Search for the cell housing the specified text and yield its (x, y) center coordinate. 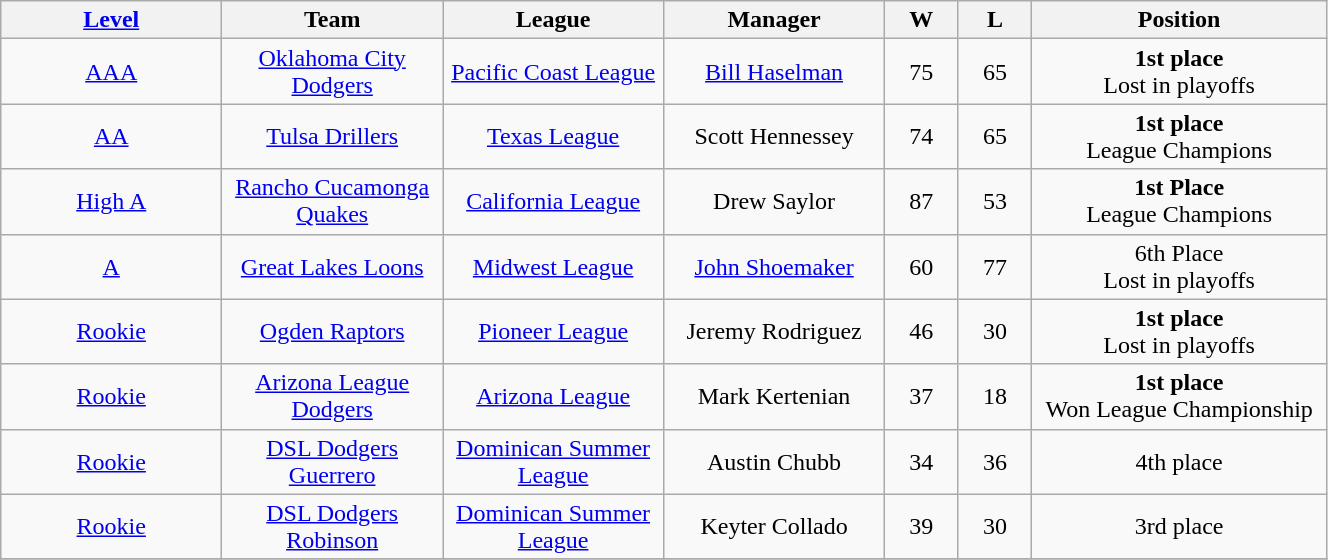
75 (922, 72)
Oklahoma City Dodgers (332, 72)
Austin Chubb (774, 462)
AAA (112, 72)
37 (922, 396)
1st place League Champions (1180, 136)
6th Place Lost in playoffs (1180, 266)
4th place (1180, 462)
39 (922, 526)
AA (112, 136)
3rd place (1180, 526)
Position (1180, 20)
Arizona League (554, 396)
W (922, 20)
Mark Kertenian (774, 396)
60 (922, 266)
League (554, 20)
Pacific Coast League (554, 72)
Team (332, 20)
Midwest League (554, 266)
Jeremy Rodriguez (774, 332)
High A (112, 202)
Level (112, 20)
77 (995, 266)
Keyter Collado (774, 526)
Tulsa Drillers (332, 136)
1st place Won League Championship (1180, 396)
DSL Dodgers Guerrero (332, 462)
36 (995, 462)
Rancho Cucamonga Quakes (332, 202)
Bill Haselman (774, 72)
34 (922, 462)
Texas League (554, 136)
53 (995, 202)
Scott Hennessey (774, 136)
Manager (774, 20)
John Shoemaker (774, 266)
74 (922, 136)
Arizona League Dodgers (332, 396)
87 (922, 202)
Drew Saylor (774, 202)
Pioneer League (554, 332)
Great Lakes Loons (332, 266)
L (995, 20)
California League (554, 202)
1st Place League Champions (1180, 202)
18 (995, 396)
DSL Dodgers Robinson (332, 526)
A (112, 266)
Ogden Raptors (332, 332)
46 (922, 332)
